Locate the cell with the specified text and output its [x, y] center coordinate. 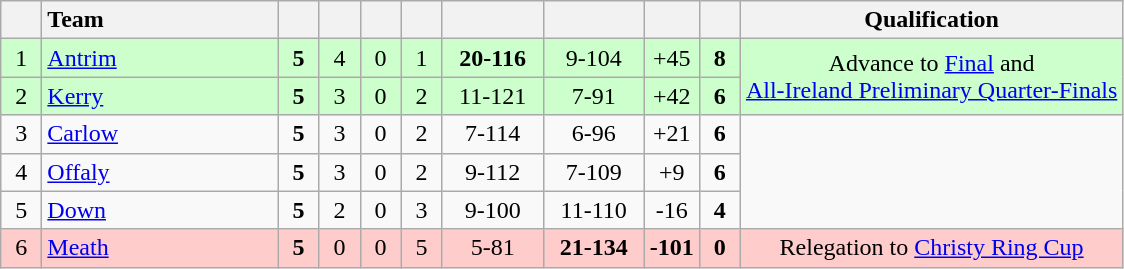
Carlow [160, 134]
-16 [672, 210]
6-96 [594, 134]
Advance to Final and All-Ireland Preliminary Quarter-Finals [931, 77]
+45 [672, 58]
11-110 [594, 210]
20-116 [492, 58]
Relegation to Christy Ring Cup [931, 248]
Antrim [160, 58]
Qualification [931, 20]
11-121 [492, 96]
8 [720, 58]
5-81 [492, 248]
-101 [672, 248]
Team [160, 20]
21-134 [594, 248]
Down [160, 210]
Offaly [160, 172]
9-104 [594, 58]
Meath [160, 248]
+21 [672, 134]
+42 [672, 96]
9-100 [492, 210]
Kerry [160, 96]
7-114 [492, 134]
7-109 [594, 172]
7-91 [594, 96]
+9 [672, 172]
9-112 [492, 172]
